Return (X, Y) of the center of cell containing provided text 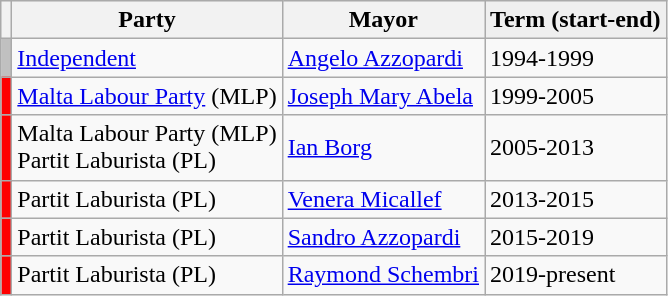
Malta Labour Party (MLP)Partit Laburista (PL) (147, 148)
Angelo Azzopardi (383, 58)
Mayor (383, 20)
Sandro Azzopardi (383, 237)
1999-2005 (576, 96)
Raymond Schembri (383, 275)
Ian Borg (383, 148)
2015-2019 (576, 237)
Party (147, 20)
1994-1999 (576, 58)
Term (start-end) (576, 20)
Malta Labour Party (MLP) (147, 96)
2019-present (576, 275)
2013-2015 (576, 199)
Venera Micallef (383, 199)
Independent (147, 58)
Joseph Mary Abela (383, 96)
2005-2013 (576, 148)
